For the text-containing cell, return its midpoint in [x, y] coordinate format. 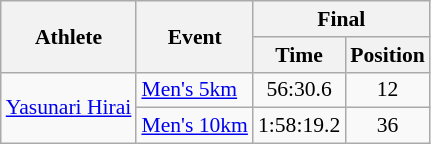
Time [299, 55]
Men's 10km [194, 126]
36 [387, 126]
Position [387, 55]
Athlete [69, 36]
Men's 5km [194, 90]
Event [194, 36]
56:30.6 [299, 90]
Yasunari Hirai [69, 108]
1:58:19.2 [299, 126]
12 [387, 90]
Final [342, 19]
